Find where the given text appears and provide that cell's center as [X, Y] coordinate. 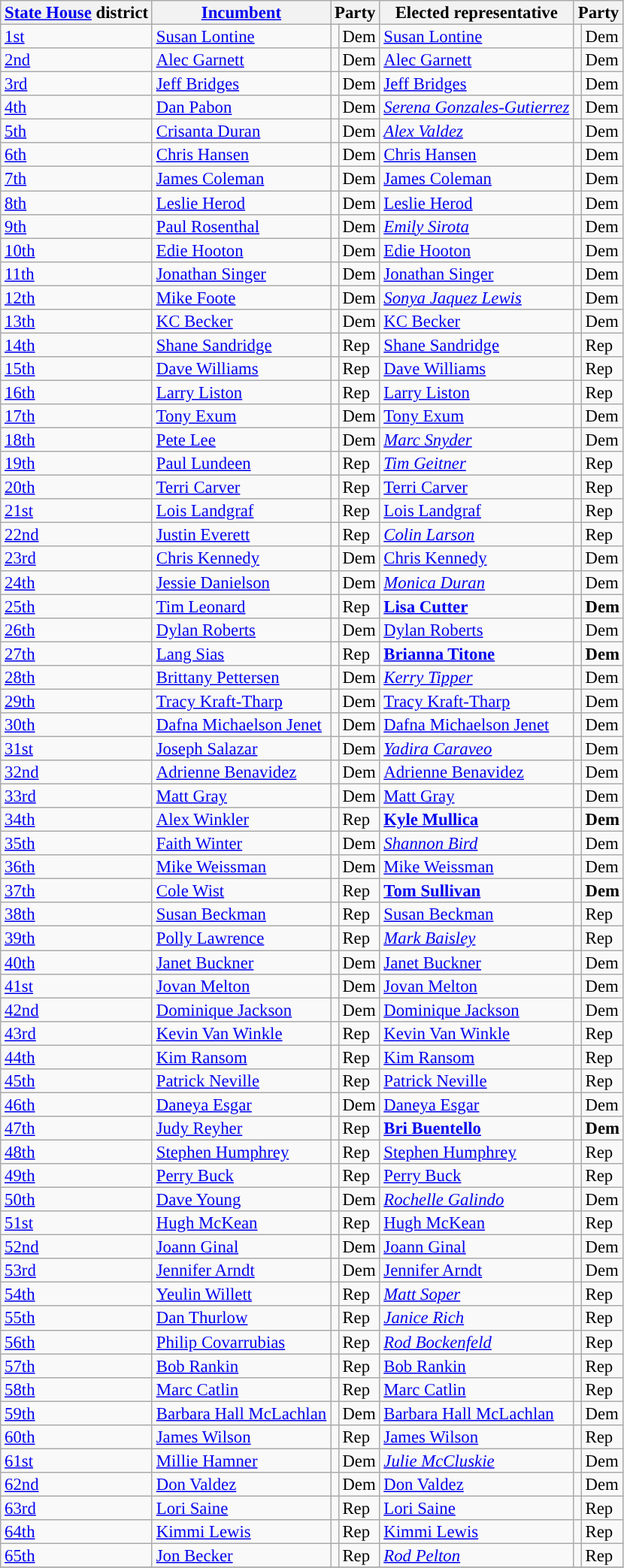
Marc Snyder [477, 440]
7th [77, 179]
29th [77, 701]
31st [77, 748]
41st [77, 986]
Paul Lundeen [241, 464]
Alex Winkler [241, 820]
Matt Soper [477, 1295]
30th [77, 725]
24th [77, 582]
Sonya Jaquez Lewis [477, 298]
13th [77, 322]
56th [77, 1342]
Jessie Danielson [241, 582]
Alex Valdez [477, 131]
61st [77, 1461]
33rd [77, 796]
10th [77, 250]
8th [77, 203]
Dave Young [241, 1200]
Bri Buentello [477, 1128]
Polly Lawrence [241, 938]
Dan Pabon [241, 107]
35th [77, 844]
12th [77, 298]
Paul Rosenthal [241, 226]
48th [77, 1152]
65th [77, 1556]
28th [77, 678]
46th [77, 1104]
16th [77, 392]
Tim Leonard [241, 606]
34th [77, 820]
Elected representative [477, 13]
Yeulin Willett [241, 1295]
Shannon Bird [477, 844]
Rochelle Galindo [477, 1200]
21st [77, 511]
42nd [77, 1010]
27th [77, 654]
58th [77, 1389]
4th [77, 107]
47th [77, 1128]
Mark Baisley [477, 938]
39th [77, 938]
45th [77, 1081]
15th [77, 369]
37th [77, 891]
51st [77, 1223]
36th [77, 867]
43rd [77, 1033]
State House district [77, 13]
18th [77, 440]
25th [77, 606]
Yadira Caraveo [477, 748]
9th [77, 226]
Emily Sirota [477, 226]
20th [77, 488]
3rd [77, 84]
14th [77, 345]
26th [77, 630]
Monica Duran [477, 582]
Brittany Pettersen [241, 678]
Kyle Mullica [477, 820]
Rod Bockenfeld [477, 1342]
53rd [77, 1270]
Crisanta Duran [241, 131]
2nd [77, 60]
Joseph Salazar [241, 748]
Faith Winter [241, 844]
1st [77, 37]
55th [77, 1319]
54th [77, 1295]
Rod Pelton [477, 1556]
32nd [77, 772]
Cole Wist [241, 891]
11th [77, 273]
6th [77, 155]
Colin Larson [477, 535]
22nd [77, 535]
59th [77, 1413]
17th [77, 416]
38th [77, 915]
64th [77, 1532]
Serena Gonzales-Gutierrez [477, 107]
Brianna Titone [477, 654]
Philip Covarrubias [241, 1342]
60th [77, 1437]
Lisa Cutter [477, 606]
Mike Foote [241, 298]
49th [77, 1176]
40th [77, 962]
Dan Thurlow [241, 1319]
Millie Hamner [241, 1461]
Lang Sias [241, 654]
Judy Reyher [241, 1128]
Janice Rich [477, 1319]
Incumbent [241, 13]
50th [77, 1200]
Tom Sullivan [477, 891]
Kerry Tipper [477, 678]
57th [77, 1366]
5th [77, 131]
19th [77, 464]
23rd [77, 559]
44th [77, 1057]
Tim Geitner [477, 464]
Julie McCluskie [477, 1461]
Pete Lee [241, 440]
62nd [77, 1485]
52nd [77, 1247]
Jon Becker [241, 1556]
63rd [77, 1508]
Justin Everett [241, 535]
